Capture the cell that displays the provided text and extract its [X, Y] central coordinate. 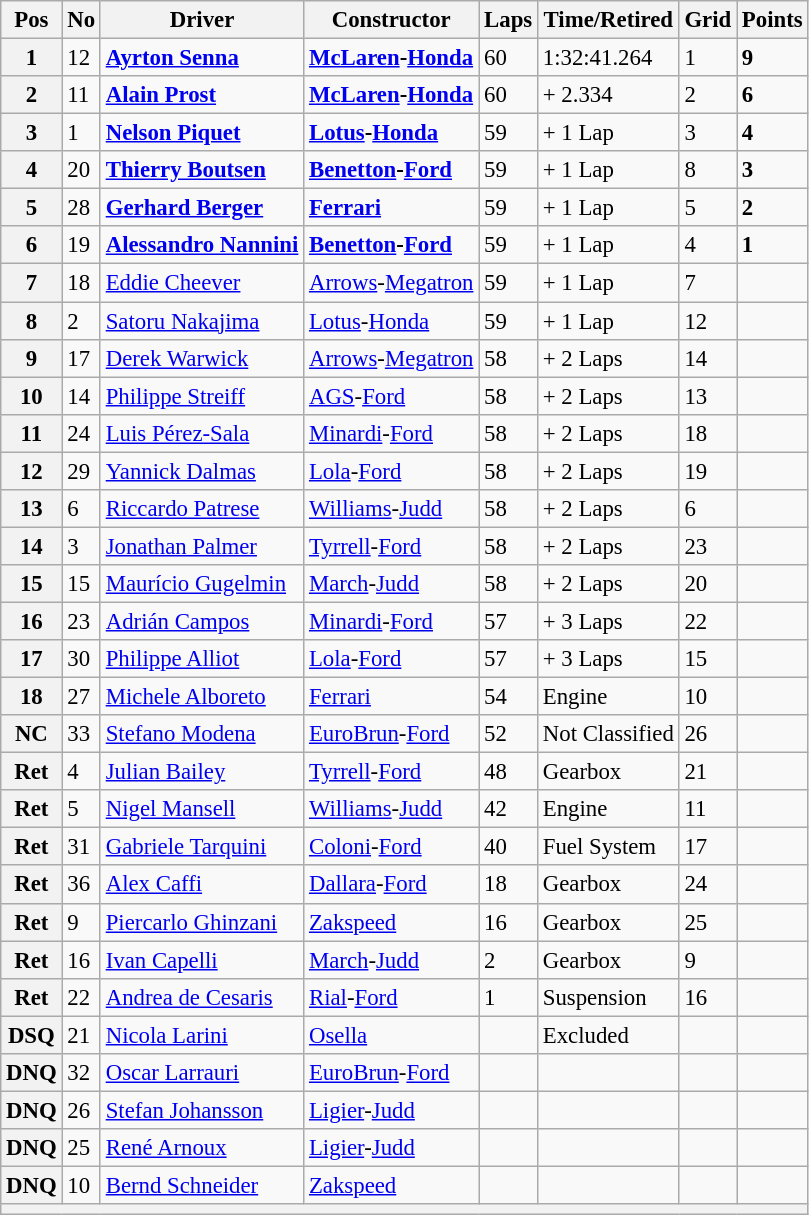
Driver [202, 20]
Fuel System [608, 847]
29 [81, 471]
Nigel Mansell [202, 809]
Ivan Capelli [202, 960]
Grid [708, 20]
Oscar Larrauri [202, 1073]
Stefan Johansson [202, 1110]
30 [81, 659]
Julian Bailey [202, 772]
Andrea de Cesaris [202, 997]
52 [508, 734]
Thierry Boutsen [202, 170]
54 [508, 697]
Luis Pérez-Sala [202, 433]
Yannick Dalmas [202, 471]
Coloni-Ford [392, 847]
Riccardo Patrese [202, 509]
Constructor [392, 20]
Adrián Campos [202, 621]
Michele Alboreto [202, 697]
42 [508, 809]
Nicola Larini [202, 1035]
Eddie Cheever [202, 283]
Gabriele Tarquini [202, 847]
Pos [32, 20]
Satoru Nakajima [202, 321]
40 [508, 847]
Rial-Ford [392, 997]
René Arnoux [202, 1148]
No [81, 20]
1:32:41.264 [608, 58]
Alain Prost [202, 95]
Maurício Gugelmin [202, 584]
Excluded [608, 1035]
33 [81, 734]
31 [81, 847]
Alex Caffi [202, 885]
Nelson Piquet [202, 133]
Dallara-Ford [392, 885]
32 [81, 1073]
+ 2.334 [608, 95]
Alessandro Nannini [202, 245]
Stefano Modena [202, 734]
Philippe Alliot [202, 659]
Jonathan Palmer [202, 546]
NC [32, 734]
Suspension [608, 997]
DSQ [32, 1035]
AGS-Ford [392, 396]
36 [81, 885]
Bernd Schneider [202, 1185]
Not Classified [608, 734]
Time/Retired [608, 20]
Points [772, 20]
Osella [392, 1035]
Gerhard Berger [202, 208]
28 [81, 208]
27 [81, 697]
Piercarlo Ghinzani [202, 922]
Ayrton Senna [202, 58]
48 [508, 772]
Philippe Streiff [202, 396]
Laps [508, 20]
Derek Warwick [202, 358]
